Determine the [x, y] coordinate at the center of the cell enclosing the given text.  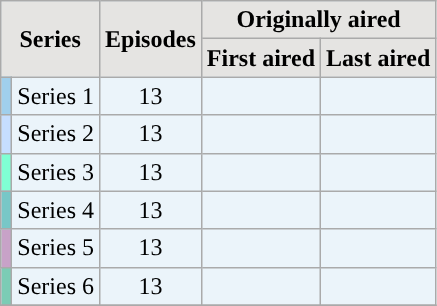
Last aired [378, 58]
Series 1 [56, 96]
Series 4 [56, 210]
Series [50, 39]
Series 5 [56, 248]
Series 6 [56, 286]
Episodes [151, 39]
Series 3 [56, 172]
Series 2 [56, 134]
Originally aired [318, 20]
First aired [260, 58]
